Return the (X, Y) coordinate for the center point of the cell that contains the specified text.  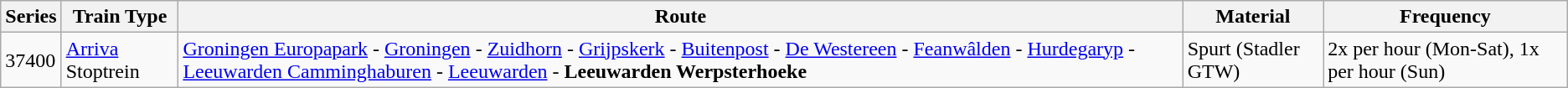
Route (680, 17)
Arriva Stoptrein (120, 60)
37400 (31, 60)
Series (31, 17)
2x per hour (Mon-Sat), 1x per hour (Sun) (1446, 60)
Spurt (Stadler GTW) (1253, 60)
Train Type (120, 17)
Frequency (1446, 17)
Material (1253, 17)
